Scan for the cell matching the given text and deliver its (x, y) coordinate at center. 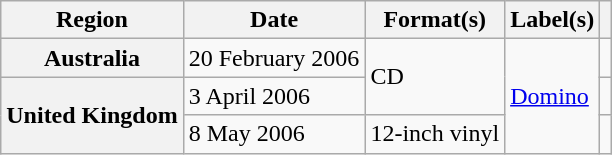
Australia (92, 58)
CD (435, 77)
8 May 2006 (274, 134)
3 April 2006 (274, 96)
Format(s) (435, 20)
United Kingdom (92, 115)
Region (92, 20)
12-inch vinyl (435, 134)
Domino (552, 96)
Date (274, 20)
Label(s) (552, 20)
20 February 2006 (274, 58)
